From the cell containing the given text, extract its center point as [x, y] coordinate. 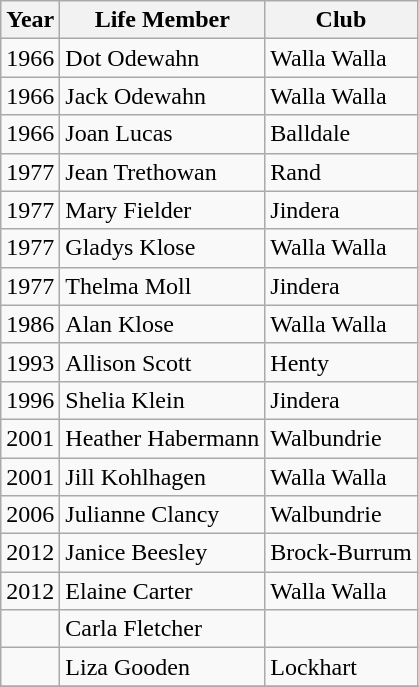
Club [341, 20]
1986 [30, 324]
Mary Fielder [162, 210]
Gladys Klose [162, 248]
Joan Lucas [162, 134]
Life Member [162, 20]
Dot Odewahn [162, 58]
Brock-Burrum [341, 553]
Shelia Klein [162, 400]
Jill Kohlhagen [162, 477]
Henty [341, 362]
Balldale [341, 134]
Carla Fletcher [162, 629]
1993 [30, 362]
Elaine Carter [162, 591]
Allison Scott [162, 362]
Janice Beesley [162, 553]
Rand [341, 172]
Year [30, 20]
2006 [30, 515]
Julianne Clancy [162, 515]
1996 [30, 400]
Alan Klose [162, 324]
Liza Gooden [162, 667]
Jack Odewahn [162, 96]
Heather Habermann [162, 438]
Thelma Moll [162, 286]
Jean Trethowan [162, 172]
Lockhart [341, 667]
